Locate the cell with the specified text and output its [x, y] center coordinate. 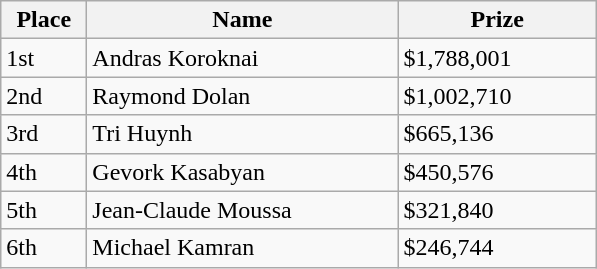
Tri Huynh [242, 134]
Jean-Claude Moussa [242, 210]
Gevork Kasabyan [242, 172]
Michael Kamran [242, 248]
1st [44, 58]
Prize [498, 20]
$321,840 [498, 210]
4th [44, 172]
$1,002,710 [498, 96]
Andras Koroknai [242, 58]
3rd [44, 134]
Place [44, 20]
2nd [44, 96]
$450,576 [498, 172]
6th [44, 248]
5th [44, 210]
Raymond Dolan [242, 96]
Name [242, 20]
$665,136 [498, 134]
$246,744 [498, 248]
$1,788,001 [498, 58]
